For the text-containing cell, return its midpoint in [x, y] coordinate format. 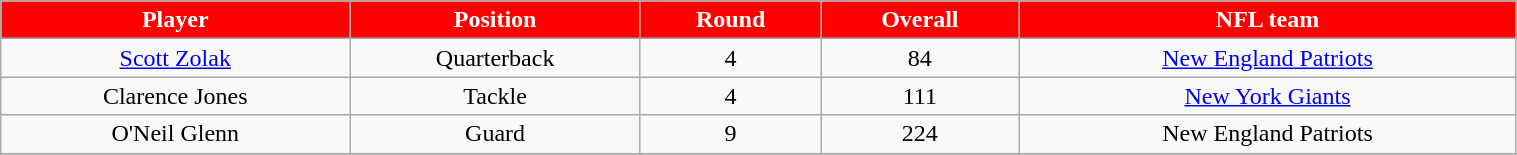
9 [730, 134]
O'Neil Glenn [176, 134]
Overall [920, 20]
84 [920, 58]
Position [496, 20]
New York Giants [1268, 96]
111 [920, 96]
Clarence Jones [176, 96]
Tackle [496, 96]
224 [920, 134]
Quarterback [496, 58]
NFL team [1268, 20]
Guard [496, 134]
Player [176, 20]
Round [730, 20]
Scott Zolak [176, 58]
